Return the (x, y) coordinate for the center point of the cell that contains the specified text.  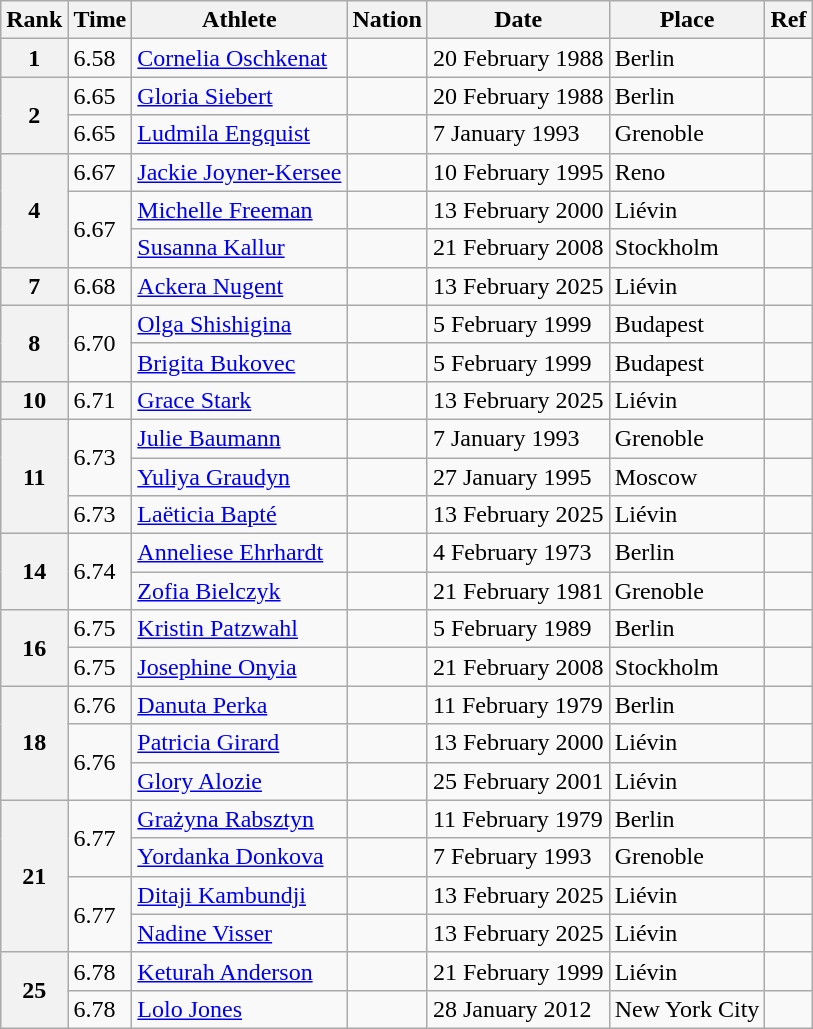
18 (34, 743)
6.71 (100, 400)
Kristin Patzwahl (240, 629)
25 (34, 990)
New York City (687, 1009)
Moscow (687, 477)
Glory Alozie (240, 781)
Anneliese Ehrhardt (240, 553)
28 January 2012 (518, 1009)
Ludmila Engquist (240, 134)
Cornelia Oschkenat (240, 58)
6.58 (100, 58)
25 February 2001 (518, 781)
Grażyna Rabsztyn (240, 819)
10 (34, 400)
Nadine Visser (240, 933)
2 (34, 115)
16 (34, 648)
4 (34, 210)
Patricia Girard (240, 743)
8 (34, 343)
Time (100, 20)
Lolo Jones (240, 1009)
6.68 (100, 286)
Nation (387, 20)
Julie Baumann (240, 438)
Yordanka Donkova (240, 857)
1 (34, 58)
7 February 1993 (518, 857)
Michelle Freeman (240, 210)
27 January 1995 (518, 477)
Danuta Perka (240, 705)
7 (34, 286)
Brigita Bukovec (240, 362)
Susanna Kallur (240, 248)
21 February 1981 (518, 591)
4 February 1973 (518, 553)
5 February 1989 (518, 629)
Grace Stark (240, 400)
Jackie Joyner-Kersee (240, 172)
Ackera Nugent (240, 286)
Athlete (240, 20)
11 (34, 476)
Olga Shishigina (240, 324)
21 February 1999 (518, 971)
14 (34, 572)
Reno (687, 172)
Zofia Bielczyk (240, 591)
10 February 1995 (518, 172)
Keturah Anderson (240, 971)
6.70 (100, 343)
Josephine Onyia (240, 667)
Date (518, 20)
Ditaji Kambundji (240, 895)
Rank (34, 20)
Gloria Siebert (240, 96)
21 (34, 876)
Yuliya Graudyn (240, 477)
Laëticia Bapté (240, 515)
6.74 (100, 572)
Place (687, 20)
Ref (788, 20)
